For the text-containing cell, return its midpoint in [x, y] coordinate format. 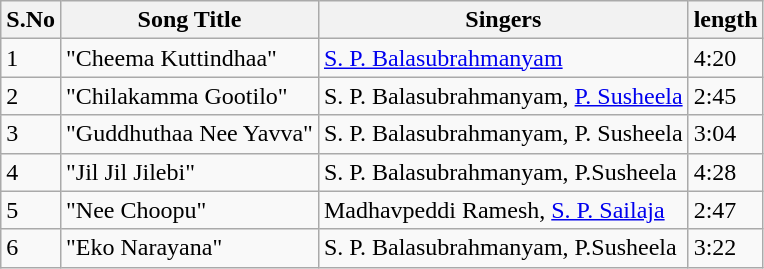
1 [31, 58]
2:47 [726, 210]
3 [31, 134]
"Jil Jil Jilebi" [189, 172]
"Cheema Kuttindhaa" [189, 58]
"Guddhuthaa Nee Yavva" [189, 134]
S.No [31, 20]
length [726, 20]
3:04 [726, 134]
S. P. Balasubrahmanyam [503, 58]
"Chilakamma Gootilo" [189, 96]
4:28 [726, 172]
5 [31, 210]
6 [31, 248]
4:20 [726, 58]
Song Title [189, 20]
2:45 [726, 96]
3:22 [726, 248]
"Eko Narayana" [189, 248]
"Nee Choopu" [189, 210]
2 [31, 96]
Madhavpeddi Ramesh, S. P. Sailaja [503, 210]
4 [31, 172]
Singers [503, 20]
